Capture the cell that displays the provided text and extract its (x, y) central coordinate. 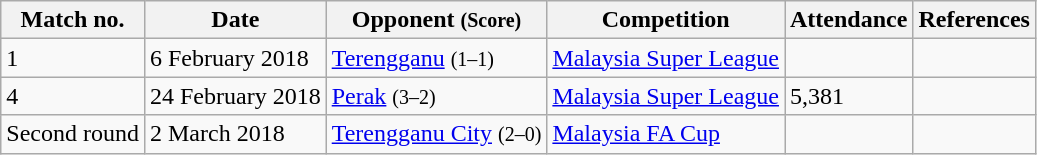
6 February 2018 (235, 58)
Opponent (Score) (436, 20)
Perak (3–2) (436, 96)
2 March 2018 (235, 134)
1 (73, 58)
24 February 2018 (235, 96)
Match no. (73, 20)
Attendance (848, 20)
Second round (73, 134)
Competition (666, 20)
Malaysia FA Cup (666, 134)
4 (73, 96)
References (974, 20)
Terengganu (1–1) (436, 58)
Terengganu City (2–0) (436, 134)
5,381 (848, 96)
Date (235, 20)
